Scan for the cell matching the given text and deliver its (x, y) coordinate at center. 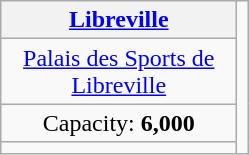
Palais des Sports de Libreville (119, 72)
Libreville (119, 20)
Capacity: 6,000 (119, 123)
